Find where the given text appears and provide that cell's center as [x, y] coordinate. 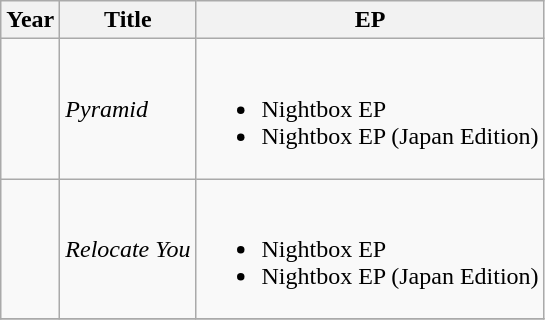
EP [370, 20]
Pyramid [128, 109]
Title [128, 20]
Relocate You [128, 249]
Year [30, 20]
